Capture the cell that displays the provided text and extract its [X, Y] central coordinate. 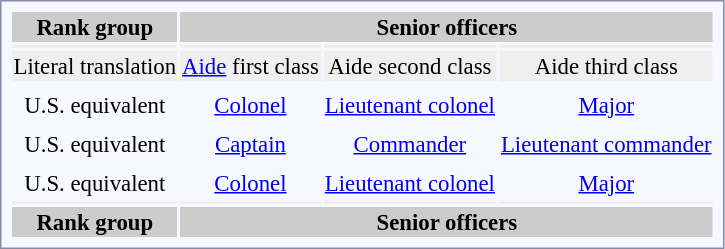
Aide second class [410, 66]
Aide third class [606, 66]
Aide first class [251, 66]
Lieutenant commander [606, 144]
Commander [410, 144]
Literal translation [95, 66]
Captain [251, 144]
